From the cell containing the given text, extract its center point as [x, y] coordinate. 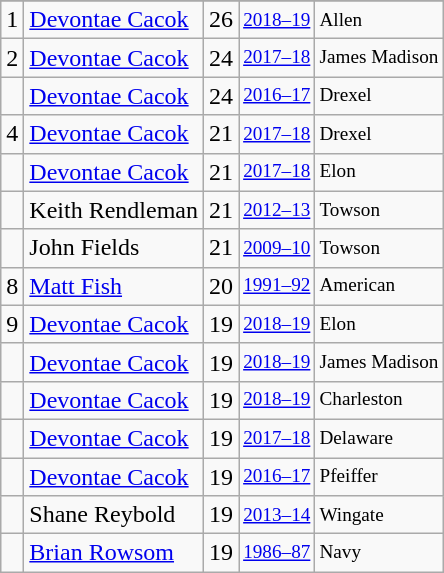
2013–14 [277, 515]
4 [12, 134]
Allen [379, 20]
Charleston [379, 400]
Navy [379, 553]
Matt Fish [114, 286]
8 [12, 286]
26 [222, 20]
Shane Reybold [114, 515]
Pfeiffer [379, 477]
1991–92 [277, 286]
Brian Rowsom [114, 553]
American [379, 286]
1986–87 [277, 553]
2009–10 [277, 248]
Wingate [379, 515]
2 [12, 58]
Keith Rendleman [114, 210]
John Fields [114, 248]
9 [12, 324]
2012–13 [277, 210]
20 [222, 286]
Delaware [379, 438]
1 [12, 20]
